Return (x, y) of the center of cell containing provided text 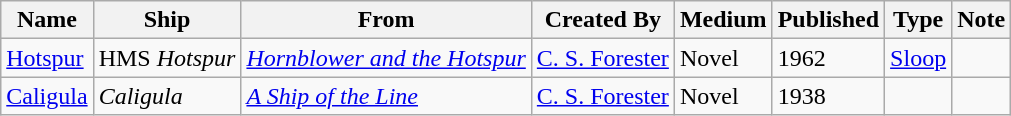
Note (982, 20)
A Ship of the Line (386, 96)
Medium (723, 20)
Type (918, 20)
Ship (167, 20)
HMS Hotspur (167, 58)
Created By (602, 20)
Hotspur (47, 58)
From (386, 20)
Sloop (918, 58)
Name (47, 20)
Hornblower and the Hotspur (386, 58)
1962 (828, 58)
Published (828, 20)
1938 (828, 96)
